Identify which cell holds the provided text, then report its (x, y) central coordinate. 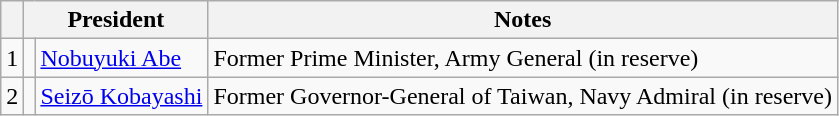
1 (12, 58)
Former Prime Minister, Army General (in reserve) (523, 58)
Nobuyuki Abe (122, 58)
Seizō Kobayashi (122, 96)
Notes (523, 20)
2 (12, 96)
President (116, 20)
Former Governor-General of Taiwan, Navy Admiral (in reserve) (523, 96)
